Locate the cell with the specified text and output its [X, Y] center coordinate. 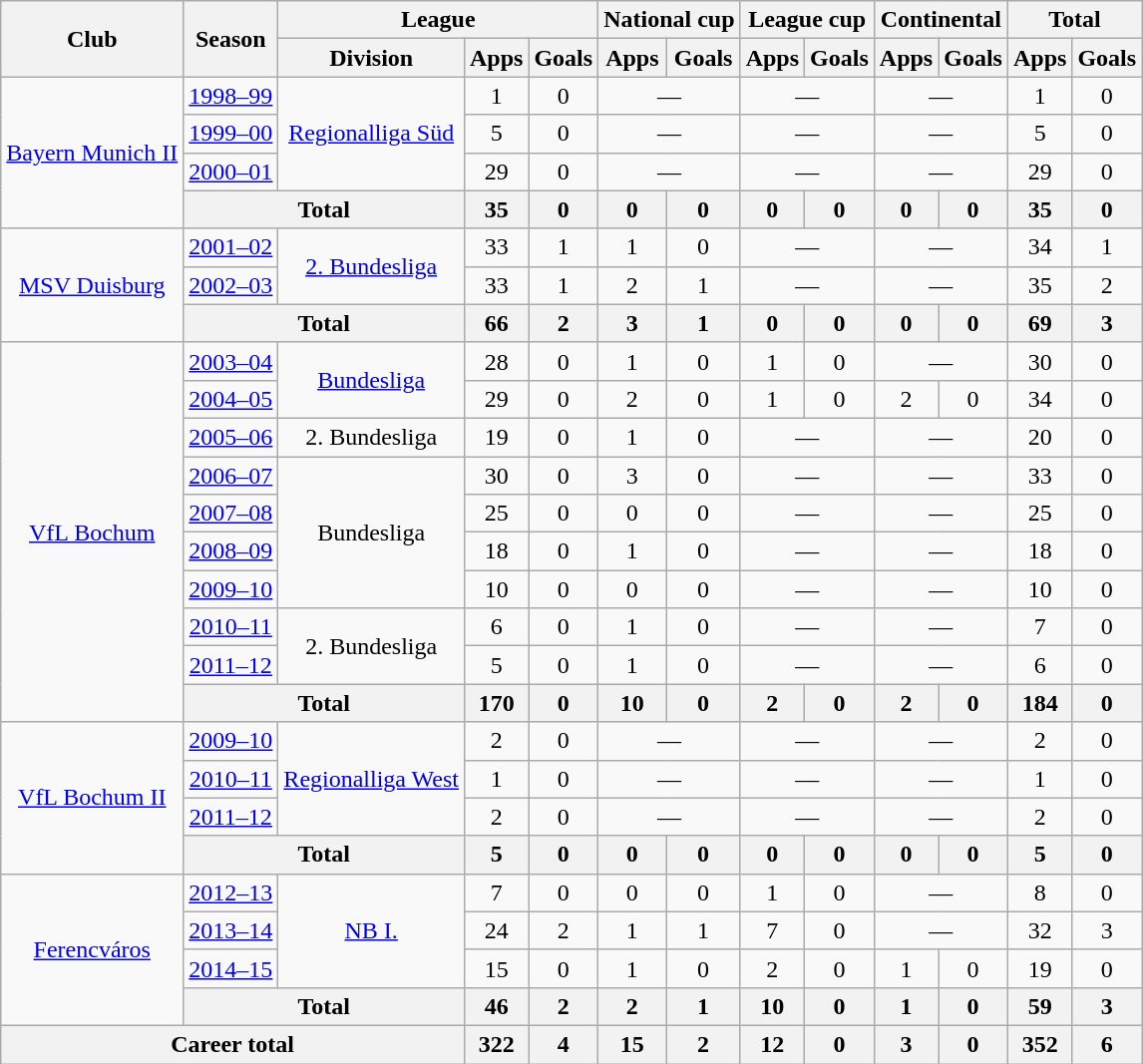
32 [1039, 930]
2007–08 [231, 514]
2004–05 [231, 399]
12 [772, 1044]
Division [371, 58]
Regionalliga Süd [371, 134]
Bayern Munich II [92, 153]
Continental [941, 20]
2008–09 [231, 551]
1999–00 [231, 134]
National cup [669, 20]
66 [496, 323]
28 [496, 361]
NB I. [371, 930]
Ferencváros [92, 949]
1998–99 [231, 96]
46 [496, 1006]
184 [1039, 703]
2014–15 [231, 968]
170 [496, 703]
8 [1039, 892]
2000–01 [231, 172]
MSV Duisburg [92, 285]
League cup [807, 20]
352 [1039, 1044]
2013–14 [231, 930]
League [439, 20]
2003–04 [231, 361]
Career total [233, 1044]
Club [92, 39]
2006–07 [231, 476]
Regionalliga West [371, 779]
24 [496, 930]
2001–02 [231, 247]
VfL Bochum [92, 532]
2012–13 [231, 892]
4 [564, 1044]
VfL Bochum II [92, 798]
322 [496, 1044]
Season [231, 39]
59 [1039, 1006]
69 [1039, 323]
20 [1039, 437]
2002–03 [231, 285]
2005–06 [231, 437]
